Locate the cell with the specified text and output its [X, Y] center coordinate. 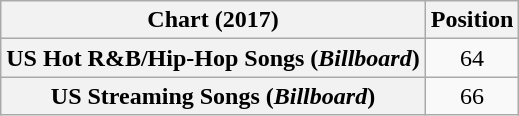
Chart (2017) [213, 20]
64 [472, 58]
Position [472, 20]
US Hot R&B/Hip-Hop Songs (Billboard) [213, 58]
US Streaming Songs (Billboard) [213, 96]
66 [472, 96]
